Provide the (X, Y) coordinate of the cell's center where the given text is located.  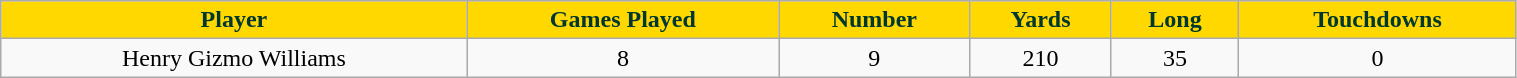
0 (1378, 58)
Touchdowns (1378, 20)
210 (1040, 58)
9 (874, 58)
Henry Gizmo Williams (234, 58)
Games Played (623, 20)
Yards (1040, 20)
Long (1175, 20)
Player (234, 20)
Number (874, 20)
8 (623, 58)
35 (1175, 58)
